Detect which cell encompasses the target text, then output its [x, y] center coordinate. 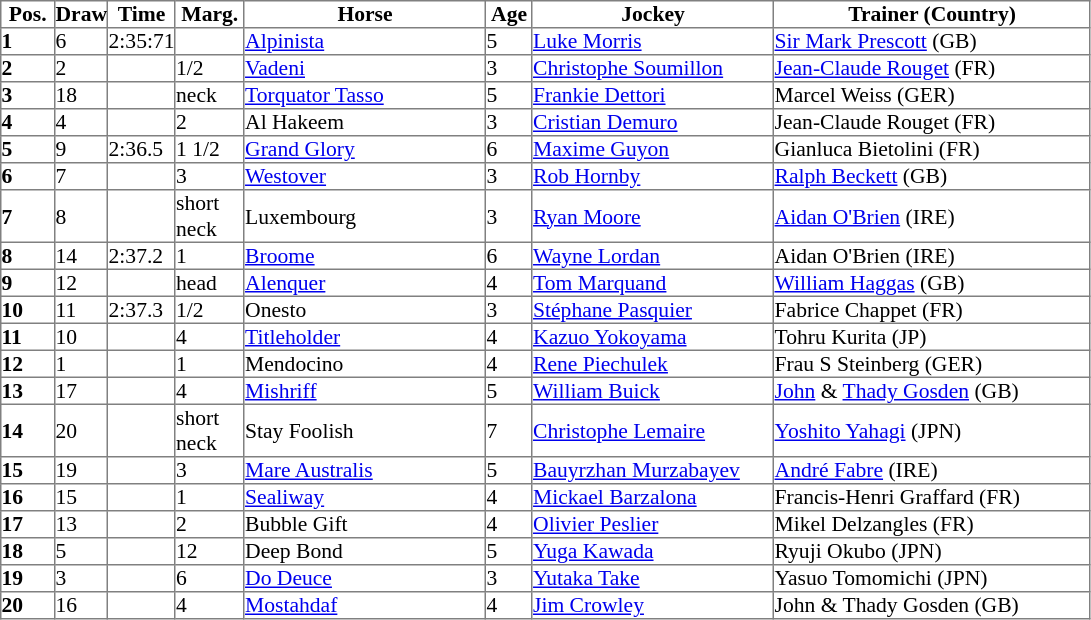
Time [142, 14]
Olivier Peslier [653, 524]
Deep Bond [365, 552]
Christophe Soumillon [653, 68]
Mostahdaf [365, 606]
head [210, 282]
Tohru Kurita (JP) [932, 336]
Bubble Gift [365, 524]
Horse [365, 14]
Westover [365, 176]
2:36.5 [142, 150]
Broome [365, 256]
Kazuo Yokoyama [653, 336]
2:37.2 [142, 256]
Ryan Moore [653, 216]
Torquator Tasso [365, 96]
Christophe Lemaire [653, 430]
Yasuo Tomomichi (JPN) [932, 578]
Francis-Henri Graffard (FR) [932, 498]
Yuga Kawada [653, 552]
Tom Marquand [653, 282]
Alpinista [365, 42]
Yoshito Yahagi (JPN) [932, 430]
Alenquer [365, 282]
Mishriff [365, 390]
Sir Mark Prescott (GB) [932, 42]
Rene Piechulek [653, 364]
Luxembourg [365, 216]
Age [509, 14]
1 1/2 [210, 150]
William Buick [653, 390]
2:37.3 [142, 310]
Rob Hornby [653, 176]
Mare Australis [365, 470]
Pos. [28, 14]
Bauyrzhan Murzabayev [653, 470]
William Haggas (GB) [932, 282]
Stéphane Pasquier [653, 310]
Draw [82, 14]
neck [210, 96]
Vadeni [365, 68]
Maxime Guyon [653, 150]
Ralph Beckett (GB) [932, 176]
Ryuji Okubo (JPN) [932, 552]
Mendocino [365, 364]
Wayne Lordan [653, 256]
Sealiway [365, 498]
Gianluca Bietolini (FR) [932, 150]
Al Hakeem [365, 122]
Yutaka Take [653, 578]
Onesto [365, 310]
Mikel Delzangles (FR) [932, 524]
Mickael Barzalona [653, 498]
Marg. [210, 14]
Titleholder [365, 336]
Cristian Demuro [653, 122]
Luke Morris [653, 42]
André Fabre (IRE) [932, 470]
Trainer (Country) [932, 14]
Frankie Dettori [653, 96]
Jim Crowley [653, 606]
Jockey [653, 14]
Fabrice Chappet (FR) [932, 310]
Do Deuce [365, 578]
Stay Foolish [365, 430]
Frau S Steinberg (GER) [932, 364]
Grand Glory [365, 150]
2:35:71 [142, 42]
Marcel Weiss (GER) [932, 96]
